Locate the cell with the specified text and output its (x, y) center coordinate. 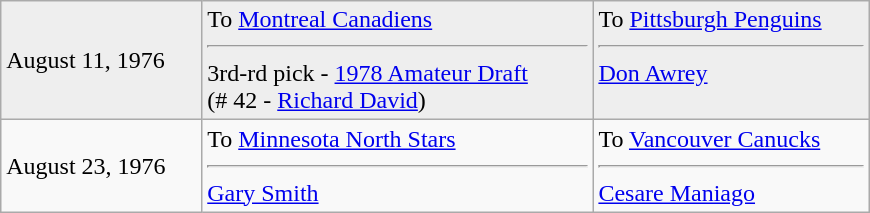
To Pittsburgh PenguinsDon Awrey (731, 60)
To Minnesota North StarsGary Smith (398, 166)
August 23, 1976 (102, 166)
To Vancouver CanucksCesare Maniago (731, 166)
August 11, 1976 (102, 60)
To Montreal Canadiens3rd-rd pick - 1978 Amateur Draft(# 42 - Richard David) (398, 60)
